Pinpoint the cell where the given text exists, returning its [X, Y] midpoint coordinate. 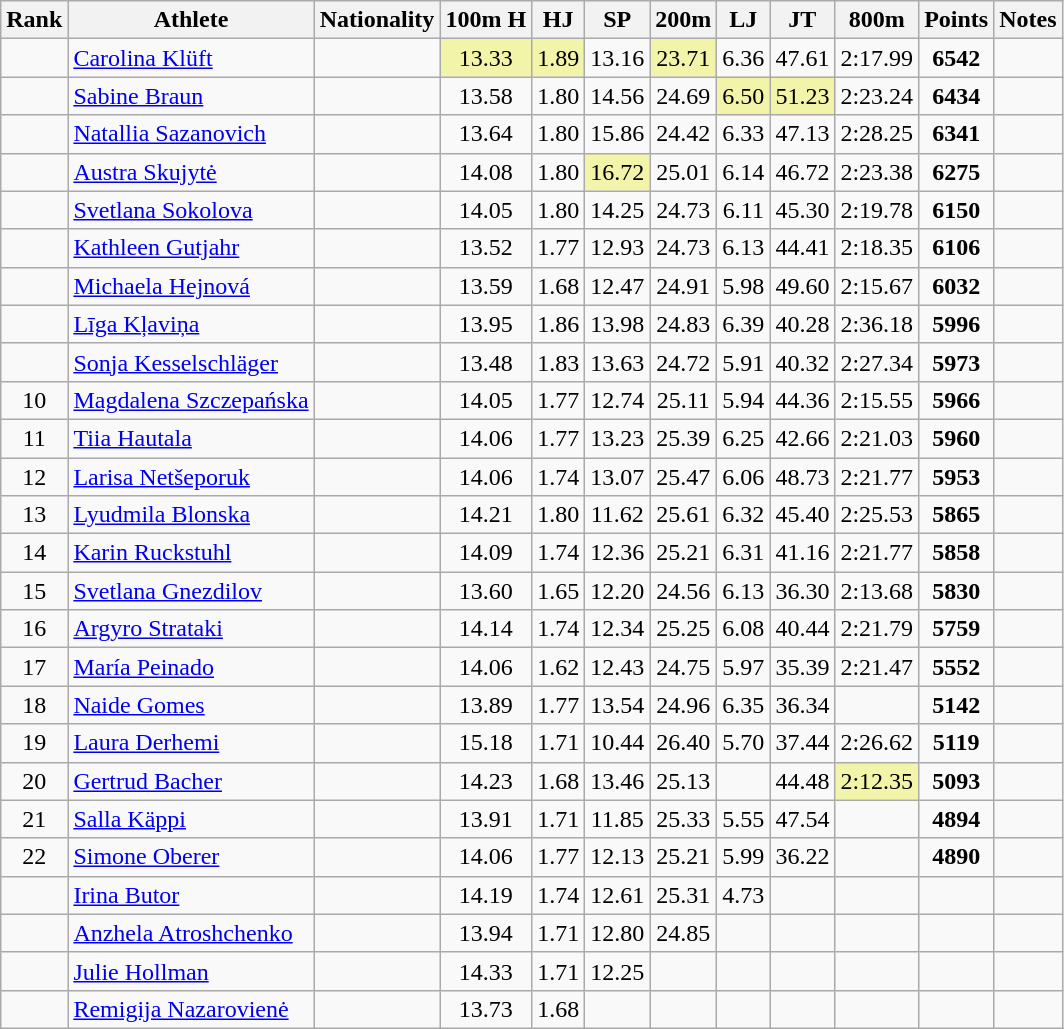
25.13 [684, 781]
2:13.68 [877, 591]
Karin Ruckstuhl [191, 553]
2:27.34 [877, 362]
14.08 [486, 172]
2:28.25 [877, 134]
1.62 [558, 667]
24.85 [684, 933]
13.63 [618, 362]
Austra Skujytė [191, 172]
5142 [956, 705]
36.22 [802, 857]
13.52 [486, 248]
2:21.03 [877, 438]
5830 [956, 591]
24.96 [684, 705]
13 [34, 515]
25.61 [684, 515]
11.62 [618, 515]
24.69 [684, 96]
10 [34, 400]
13.64 [486, 134]
1.83 [558, 362]
5.94 [744, 400]
Magdalena Szczepańska [191, 400]
24.75 [684, 667]
2:21.79 [877, 629]
800m [877, 20]
12.93 [618, 248]
Larisa Netšeporuk [191, 477]
45.40 [802, 515]
14.21 [486, 515]
2:19.78 [877, 210]
24.91 [684, 286]
Sabine Braun [191, 96]
13.16 [618, 58]
14 [34, 553]
Salla Käppi [191, 819]
5552 [956, 667]
40.44 [802, 629]
14.33 [486, 971]
12.25 [618, 971]
47.61 [802, 58]
13.48 [486, 362]
12.36 [618, 553]
23.71 [684, 58]
36.34 [802, 705]
5119 [956, 743]
26.40 [684, 743]
47.54 [802, 819]
5973 [956, 362]
12.74 [618, 400]
2:21.47 [877, 667]
13.91 [486, 819]
25.47 [684, 477]
12 [34, 477]
6341 [956, 134]
24.42 [684, 134]
6.08 [744, 629]
1.65 [558, 591]
13.60 [486, 591]
13.33 [486, 58]
4890 [956, 857]
15 [34, 591]
25.33 [684, 819]
Naide Gomes [191, 705]
11 [34, 438]
22 [34, 857]
SP [618, 20]
5093 [956, 781]
44.48 [802, 781]
5996 [956, 324]
6.33 [744, 134]
25.11 [684, 400]
15.18 [486, 743]
Simone Oberer [191, 857]
13.46 [618, 781]
Svetlana Gnezdilov [191, 591]
6.25 [744, 438]
Rank [34, 20]
14.14 [486, 629]
Kathleen Gutjahr [191, 248]
24.56 [684, 591]
44.41 [802, 248]
41.16 [802, 553]
37.44 [802, 743]
6106 [956, 248]
200m [684, 20]
5966 [956, 400]
47.13 [802, 134]
14.56 [618, 96]
12.34 [618, 629]
Anzhela Atroshchenko [191, 933]
5.55 [744, 819]
Natallia Sazanovich [191, 134]
5953 [956, 477]
Nationality [377, 20]
13.98 [618, 324]
2:23.38 [877, 172]
2:26.62 [877, 743]
5865 [956, 515]
María Peinado [191, 667]
Julie Hollman [191, 971]
6434 [956, 96]
6275 [956, 172]
25.01 [684, 172]
14.19 [486, 895]
40.32 [802, 362]
13.73 [486, 1009]
Lyudmila Blonska [191, 515]
2:23.24 [877, 96]
4.73 [744, 895]
12.47 [618, 286]
12.80 [618, 933]
6.14 [744, 172]
100m H [486, 20]
44.36 [802, 400]
2:18.35 [877, 248]
24.83 [684, 324]
13.89 [486, 705]
Tiia Hautala [191, 438]
5759 [956, 629]
6.31 [744, 553]
2:15.67 [877, 286]
2:25.53 [877, 515]
18 [34, 705]
Notes [1028, 20]
Sonja Kesselschläger [191, 362]
49.60 [802, 286]
6.11 [744, 210]
24.72 [684, 362]
Argyro Strataki [191, 629]
20 [34, 781]
5858 [956, 553]
48.73 [802, 477]
10.44 [618, 743]
1.89 [558, 58]
12.61 [618, 895]
25.31 [684, 895]
13.58 [486, 96]
13.95 [486, 324]
11.85 [618, 819]
13.94 [486, 933]
13.59 [486, 286]
25.25 [684, 629]
Svetlana Sokolova [191, 210]
1.86 [558, 324]
12.20 [618, 591]
2:17.99 [877, 58]
14.23 [486, 781]
5960 [956, 438]
JT [802, 20]
12.13 [618, 857]
46.72 [802, 172]
5.91 [744, 362]
6150 [956, 210]
16.72 [618, 172]
35.39 [802, 667]
6032 [956, 286]
14.09 [486, 553]
25.39 [684, 438]
36.30 [802, 591]
42.66 [802, 438]
Points [956, 20]
Irina Butor [191, 895]
17 [34, 667]
6.39 [744, 324]
13.54 [618, 705]
5.70 [744, 743]
2:36.18 [877, 324]
13.23 [618, 438]
Carolina Klüft [191, 58]
Michaela Hejnová [191, 286]
6.50 [744, 96]
Gertrud Bacher [191, 781]
Remigija Nazarovienė [191, 1009]
12.43 [618, 667]
6.35 [744, 705]
2:15.55 [877, 400]
13.07 [618, 477]
51.23 [802, 96]
45.30 [802, 210]
4894 [956, 819]
5.97 [744, 667]
16 [34, 629]
40.28 [802, 324]
6.36 [744, 58]
6.06 [744, 477]
5.99 [744, 857]
Laura Derhemi [191, 743]
LJ [744, 20]
15.86 [618, 134]
HJ [558, 20]
19 [34, 743]
21 [34, 819]
Līga Kļaviņa [191, 324]
2:12.35 [877, 781]
Athlete [191, 20]
14.25 [618, 210]
6542 [956, 58]
6.32 [744, 515]
5.98 [744, 286]
